Capture the cell that displays the provided text and extract its [X, Y] central coordinate. 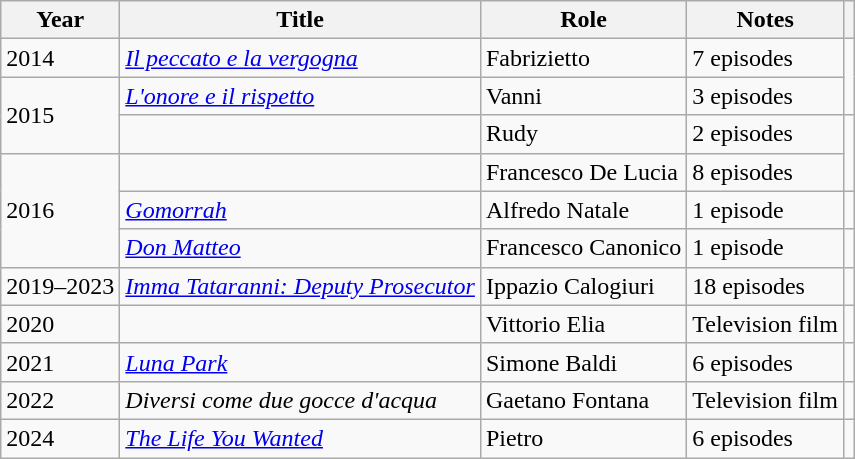
2024 [60, 438]
Title [300, 20]
Pietro [583, 438]
3 episodes [766, 96]
2021 [60, 362]
2015 [60, 115]
Francesco Canonico [583, 248]
Vanni [583, 96]
Year [60, 20]
Francesco De Lucia [583, 172]
The Life You Wanted [300, 438]
Fabrizietto [583, 58]
Gaetano Fontana [583, 400]
2020 [60, 324]
Alfredo Natale [583, 210]
2019–2023 [60, 286]
Imma Tataranni: Deputy Prosecutor [300, 286]
Don Matteo [300, 248]
Rudy [583, 134]
8 episodes [766, 172]
Role [583, 20]
L'onore e il rispetto [300, 96]
Ippazio Calogiuri [583, 286]
Simone Baldi [583, 362]
7 episodes [766, 58]
Luna Park [300, 362]
2016 [60, 210]
2 episodes [766, 134]
Diversi come due gocce d'acqua [300, 400]
Notes [766, 20]
Il peccato e la vergogna [300, 58]
18 episodes [766, 286]
2022 [60, 400]
Gomorrah [300, 210]
Vittorio Elia [583, 324]
2014 [60, 58]
